Capture the cell that displays the provided text and extract its (X, Y) central coordinate. 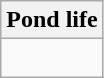
Pond life (52, 20)
